Search for the cell housing the specified text and yield its [X, Y] center coordinate. 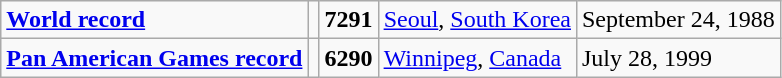
Pan American Games record [154, 58]
Seoul, South Korea [477, 20]
6290 [348, 58]
World record [154, 20]
7291 [348, 20]
July 28, 1999 [678, 58]
September 24, 1988 [678, 20]
Winnipeg, Canada [477, 58]
